Provide the (x, y) coordinate of the cell's center where the given text is located.  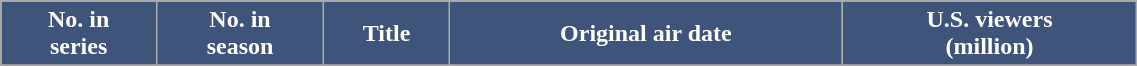
No. inseries (79, 34)
Title (387, 34)
U.S. viewers(million) (990, 34)
Original air date (646, 34)
No. inseason (240, 34)
